Capture the cell that displays the provided text and extract its [X, Y] central coordinate. 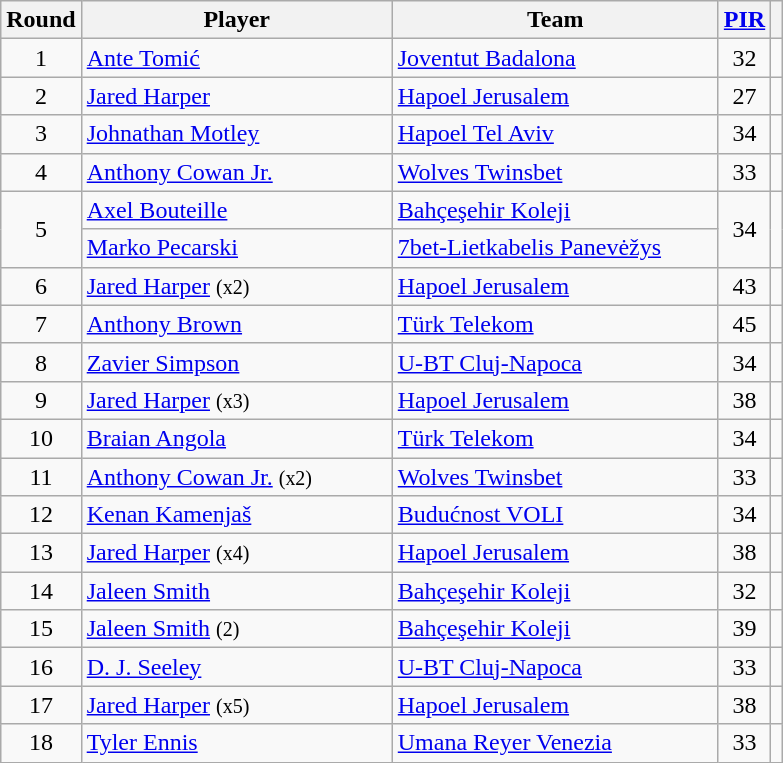
Jared Harper (x4) [236, 553]
15 [41, 629]
39 [744, 629]
11 [41, 477]
16 [41, 667]
Axel Bouteille [236, 210]
Zavier Simpson [236, 362]
Anthony Brown [236, 324]
Player [236, 20]
Tyler Ennis [236, 743]
Jaleen Smith [236, 591]
Hapoel Tel Aviv [555, 134]
12 [41, 515]
6 [41, 286]
Joventut Badalona [555, 58]
8 [41, 362]
Ante Tomić [236, 58]
10 [41, 438]
Team [555, 20]
4 [41, 172]
7bet-Lietkabelis Panevėžys [555, 248]
13 [41, 553]
Anthony Cowan Jr. (x2) [236, 477]
Marko Pecarski [236, 248]
Jared Harper [236, 96]
14 [41, 591]
Round [41, 20]
1 [41, 58]
45 [744, 324]
Anthony Cowan Jr. [236, 172]
Braian Angola [236, 438]
PIR [744, 20]
Jared Harper (x3) [236, 400]
Jared Harper (x5) [236, 705]
3 [41, 134]
Jared Harper (x2) [236, 286]
D. J. Seeley [236, 667]
Jaleen Smith (2) [236, 629]
18 [41, 743]
Johnathan Motley [236, 134]
Kenan Kamenjaš [236, 515]
17 [41, 705]
Umana Reyer Venezia [555, 743]
2 [41, 96]
43 [744, 286]
Budućnost VOLI [555, 515]
7 [41, 324]
5 [41, 229]
27 [744, 96]
9 [41, 400]
